Capture the cell that displays the provided text and extract its (x, y) central coordinate. 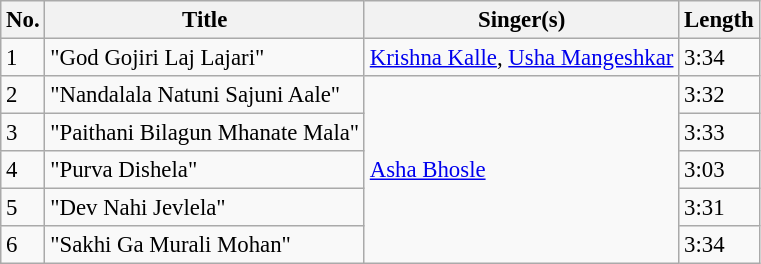
2 (23, 95)
Singer(s) (521, 20)
Length (719, 20)
5 (23, 208)
4 (23, 170)
3:32 (719, 95)
"Paithani Bilagun Mhanate Mala" (205, 133)
"Dev Nahi Jevlela" (205, 208)
Title (205, 20)
3:31 (719, 208)
3:03 (719, 170)
3 (23, 133)
"God Gojiri Laj Lajari" (205, 58)
"Sakhi Ga Murali Mohan" (205, 245)
6 (23, 245)
"Purva Dishela" (205, 170)
1 (23, 58)
Krishna Kalle, Usha Mangeshkar (521, 58)
Asha Bhosle (521, 170)
No. (23, 20)
"Nandalala Natuni Sajuni Aale" (205, 95)
3:33 (719, 133)
